From the cell containing the given text, extract its center point as [x, y] coordinate. 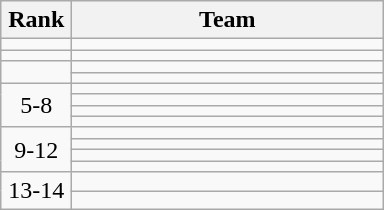
5-8 [36, 105]
13-14 [36, 191]
9-12 [36, 149]
Rank [36, 20]
Team [228, 20]
